Determine the [x, y] coordinate at the center of the cell enclosing the given text.  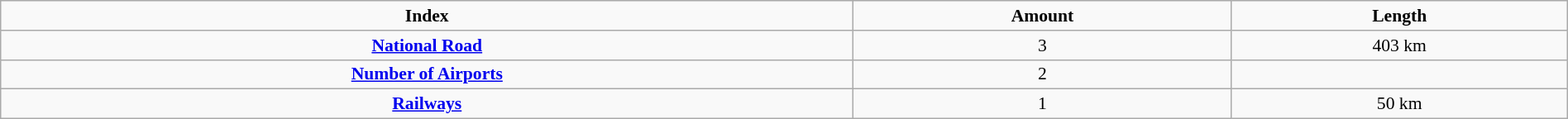
Index [427, 16]
2 [1042, 74]
50 km [1399, 104]
Amount [1042, 16]
1 [1042, 104]
Railways [427, 104]
National Road [427, 45]
403 km [1399, 45]
Number of Airports [427, 74]
Length [1399, 16]
3 [1042, 45]
